Pinpoint the cell where the given text exists, returning its [x, y] midpoint coordinate. 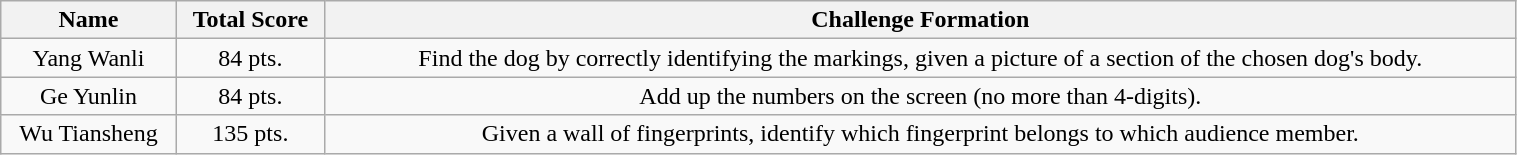
Name [88, 20]
Find the dog by correctly identifying the markings, given a picture of a section of the chosen dog's body. [920, 58]
135 pts. [250, 134]
Yang Wanli [88, 58]
Challenge Formation [920, 20]
Given a wall of fingerprints, identify which fingerprint belongs to which audience member. [920, 134]
Total Score [250, 20]
Add up the numbers on the screen (no more than 4-digits). [920, 96]
Wu Tiansheng [88, 134]
Ge Yunlin [88, 96]
